Capture the cell that displays the provided text and extract its (X, Y) central coordinate. 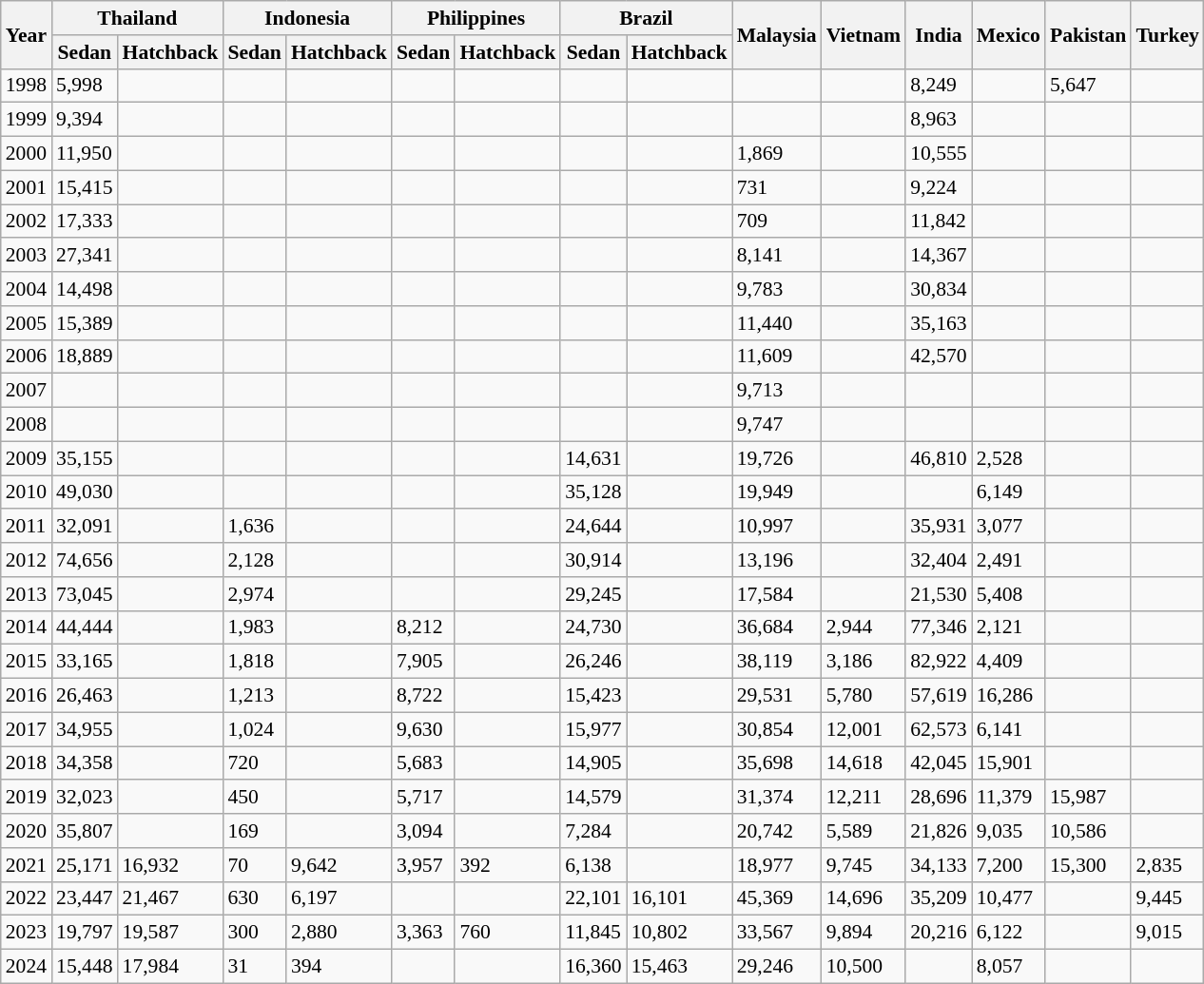
2015 (27, 662)
34,955 (84, 729)
21,530 (938, 594)
1,024 (255, 729)
9,747 (777, 425)
26,463 (84, 696)
32,091 (84, 527)
33,567 (777, 933)
18,889 (84, 357)
35,209 (938, 898)
2023 (27, 933)
8,249 (938, 86)
6,138 (593, 865)
14,905 (593, 763)
2009 (27, 458)
29,245 (593, 594)
6,141 (1008, 729)
73,045 (84, 594)
15,423 (593, 696)
5,589 (864, 831)
21,826 (938, 831)
35,155 (84, 458)
22,101 (593, 898)
9,745 (864, 865)
14,579 (593, 798)
5,647 (1088, 86)
19,949 (777, 492)
17,984 (171, 967)
8,057 (1008, 967)
450 (255, 798)
2017 (27, 729)
10,997 (777, 527)
35,807 (84, 831)
32,404 (938, 560)
10,477 (1008, 898)
31,374 (777, 798)
15,463 (679, 967)
5,998 (84, 86)
6,122 (1008, 933)
2016 (27, 696)
17,333 (84, 222)
1,213 (255, 696)
11,440 (777, 323)
2008 (27, 425)
394 (339, 967)
1,869 (777, 154)
11,609 (777, 357)
2,121 (1008, 627)
2,974 (255, 594)
17,584 (777, 594)
18,977 (777, 865)
2003 (27, 256)
2013 (27, 594)
12,211 (864, 798)
29,246 (777, 967)
1998 (27, 86)
14,367 (938, 256)
2006 (27, 357)
15,415 (84, 187)
3,363 (424, 933)
9,713 (777, 391)
15,300 (1088, 865)
14,696 (864, 898)
70 (255, 865)
Vietnam (864, 34)
2,880 (339, 933)
2002 (27, 222)
13,196 (777, 560)
31 (255, 967)
20,216 (938, 933)
21,467 (171, 898)
42,570 (938, 357)
35,698 (777, 763)
2,491 (1008, 560)
Malaysia (777, 34)
9,224 (938, 187)
38,119 (777, 662)
5,408 (1008, 594)
11,842 (938, 222)
2018 (27, 763)
11,950 (84, 154)
8,212 (424, 627)
Year (27, 34)
Thailand (137, 18)
2022 (27, 898)
9,445 (1168, 898)
9,630 (424, 729)
2001 (27, 187)
392 (508, 865)
19,587 (171, 933)
2014 (27, 627)
6,197 (339, 898)
32,023 (84, 798)
2,528 (1008, 458)
9,015 (1168, 933)
2012 (27, 560)
15,987 (1088, 798)
3,957 (424, 865)
1999 (27, 120)
10,802 (679, 933)
45,369 (777, 898)
2019 (27, 798)
731 (777, 187)
10,500 (864, 967)
19,726 (777, 458)
30,854 (777, 729)
2000 (27, 154)
7,905 (424, 662)
630 (255, 898)
35,931 (938, 527)
26,246 (593, 662)
34,358 (84, 763)
46,810 (938, 458)
77,346 (938, 627)
Philippines (476, 18)
Turkey (1168, 34)
16,101 (679, 898)
10,586 (1088, 831)
16,286 (1008, 696)
1,818 (255, 662)
82,922 (938, 662)
169 (255, 831)
1,636 (255, 527)
Brazil (646, 18)
9,642 (339, 865)
760 (508, 933)
3,077 (1008, 527)
9,394 (84, 120)
5,683 (424, 763)
Pakistan (1088, 34)
16,360 (593, 967)
30,914 (593, 560)
14,498 (84, 289)
709 (777, 222)
2010 (27, 492)
11,845 (593, 933)
2024 (27, 967)
12,001 (864, 729)
49,030 (84, 492)
35,163 (938, 323)
23,447 (84, 898)
2007 (27, 391)
720 (255, 763)
8,963 (938, 120)
33,165 (84, 662)
7,200 (1008, 865)
2011 (27, 527)
1,983 (255, 627)
57,619 (938, 696)
20,742 (777, 831)
15,977 (593, 729)
3,094 (424, 831)
Indonesia (306, 18)
44,444 (84, 627)
74,656 (84, 560)
35,128 (593, 492)
5,780 (864, 696)
24,730 (593, 627)
42,045 (938, 763)
34,133 (938, 865)
8,141 (777, 256)
11,379 (1008, 798)
9,783 (777, 289)
36,684 (777, 627)
28,696 (938, 798)
15,448 (84, 967)
4,409 (1008, 662)
2021 (27, 865)
15,389 (84, 323)
2,128 (255, 560)
India (938, 34)
2,835 (1168, 865)
14,631 (593, 458)
8,722 (424, 696)
16,932 (171, 865)
9,894 (864, 933)
2020 (27, 831)
19,797 (84, 933)
62,573 (938, 729)
29,531 (777, 696)
2005 (27, 323)
2,944 (864, 627)
14,618 (864, 763)
27,341 (84, 256)
7,284 (593, 831)
10,555 (938, 154)
15,901 (1008, 763)
9,035 (1008, 831)
3,186 (864, 662)
30,834 (938, 289)
Mexico (1008, 34)
6,149 (1008, 492)
300 (255, 933)
24,644 (593, 527)
2004 (27, 289)
5,717 (424, 798)
25,171 (84, 865)
